Extract the (x, y) coordinate from the center of the cell holding the provided text.  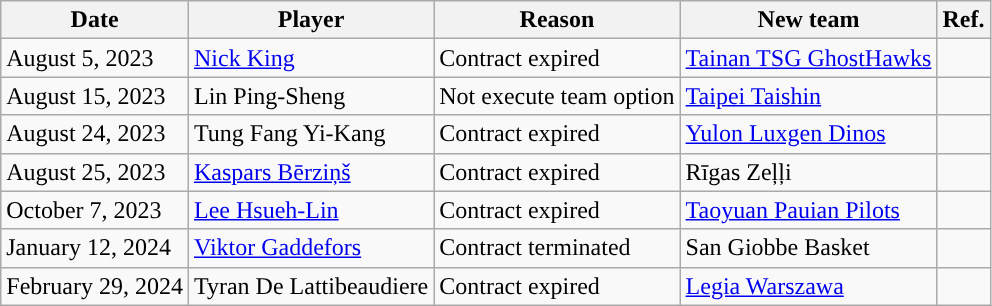
Legia Warszawa (808, 286)
Nick King (310, 58)
Player (310, 20)
Lin Ping-Sheng (310, 96)
August 5, 2023 (95, 58)
New team (808, 20)
Tyran De Lattibeaudiere (310, 286)
Reason (557, 20)
February 29, 2024 (95, 286)
Ref. (964, 20)
Kaspars Bērziņš (310, 172)
January 12, 2024 (95, 248)
Viktor Gaddefors (310, 248)
Taoyuan Pauian Pilots (808, 210)
October 7, 2023 (95, 210)
Date (95, 20)
Not execute team option (557, 96)
August 25, 2023 (95, 172)
Tainan TSG GhostHawks (808, 58)
Rīgas Zeļļi (808, 172)
Contract terminated (557, 248)
Lee Hsueh-Lin (310, 210)
Yulon Luxgen Dinos (808, 134)
August 24, 2023 (95, 134)
San Giobbe Basket (808, 248)
Tung Fang Yi-Kang (310, 134)
Taipei Taishin (808, 96)
August 15, 2023 (95, 96)
